Capture the cell that displays the provided text and extract its [x, y] central coordinate. 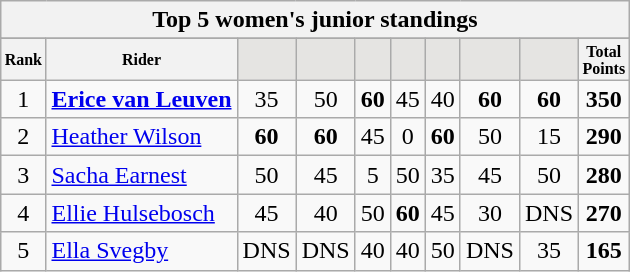
4 [24, 213]
1 [24, 99]
2 [24, 137]
0 [408, 137]
Erice van Leuven [142, 99]
Heather Wilson [142, 137]
Rank [24, 60]
165 [604, 251]
280 [604, 175]
Sacha Earnest [142, 175]
290 [604, 137]
30 [490, 213]
350 [604, 99]
270 [604, 213]
3 [24, 175]
Ella Svegby [142, 251]
Rider [142, 60]
Top 5 women's junior standings [315, 20]
Ellie Hulsebosch [142, 213]
15 [548, 137]
TotalPoints [604, 60]
